Provide the (X, Y) coordinate of the cell's center where the given text is located.  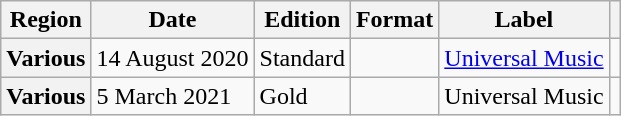
Format (394, 20)
Label (524, 20)
Standard (302, 58)
Gold (302, 96)
5 March 2021 (172, 96)
Edition (302, 20)
Region (46, 20)
14 August 2020 (172, 58)
Date (172, 20)
